Determine the [X, Y] coordinate at the center of the cell enclosing the given text.  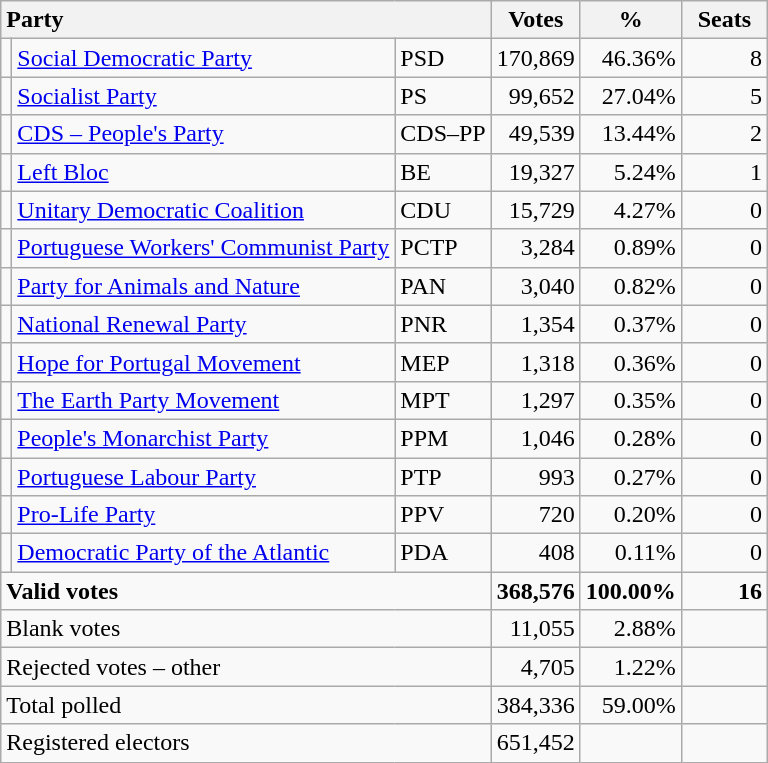
BE [443, 172]
PAN [443, 286]
% [630, 20]
Valid votes [246, 591]
Seats [724, 20]
0.36% [630, 362]
16 [724, 591]
15,729 [536, 210]
MEP [443, 362]
19,327 [536, 172]
3,040 [536, 286]
99,652 [536, 96]
CDS – People's Party [204, 134]
0.82% [630, 286]
384,336 [536, 705]
0.27% [630, 477]
13.44% [630, 134]
Party for Animals and Nature [204, 286]
CDS–PP [443, 134]
720 [536, 515]
4,705 [536, 667]
100.00% [630, 591]
National Renewal Party [204, 324]
Unitary Democratic Coalition [204, 210]
2 [724, 134]
46.36% [630, 58]
Portuguese Labour Party [204, 477]
0.35% [630, 400]
MPT [443, 400]
CDU [443, 210]
Blank votes [246, 629]
The Earth Party Movement [204, 400]
0.89% [630, 248]
408 [536, 553]
Hope for Portugal Movement [204, 362]
0.11% [630, 553]
Socialist Party [204, 96]
Rejected votes – other [246, 667]
Left Bloc [204, 172]
11,055 [536, 629]
368,576 [536, 591]
Registered electors [246, 743]
PS [443, 96]
993 [536, 477]
Pro-Life Party [204, 515]
4.27% [630, 210]
27.04% [630, 96]
0.37% [630, 324]
Party [246, 20]
49,539 [536, 134]
2.88% [630, 629]
59.00% [630, 705]
People's Monarchist Party [204, 438]
PTP [443, 477]
651,452 [536, 743]
1,046 [536, 438]
Portuguese Workers' Communist Party [204, 248]
3,284 [536, 248]
Social Democratic Party [204, 58]
0.20% [630, 515]
1,354 [536, 324]
1,318 [536, 362]
Democratic Party of the Atlantic [204, 553]
PPV [443, 515]
1,297 [536, 400]
PNR [443, 324]
PSD [443, 58]
5 [724, 96]
Total polled [246, 705]
170,869 [536, 58]
0.28% [630, 438]
Votes [536, 20]
1.22% [630, 667]
PDA [443, 553]
5.24% [630, 172]
1 [724, 172]
8 [724, 58]
PPM [443, 438]
PCTP [443, 248]
